From the cell containing the given text, extract its center point as [X, Y] coordinate. 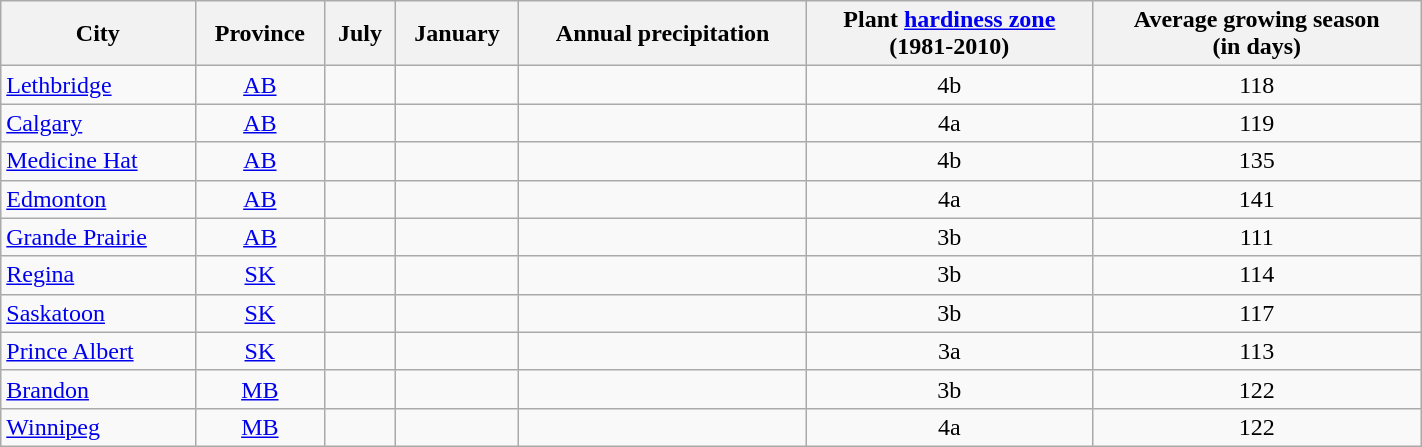
118 [1256, 85]
City [98, 34]
Grande Prairie [98, 237]
Province [260, 34]
Regina [98, 275]
Annual precipitation [663, 34]
Lethbridge [98, 85]
Calgary [98, 123]
113 [1256, 351]
141 [1256, 199]
Winnipeg [98, 427]
111 [1256, 237]
135 [1256, 161]
119 [1256, 123]
117 [1256, 313]
Medicine Hat [98, 161]
Saskatoon [98, 313]
3a [949, 351]
July [360, 34]
Brandon [98, 389]
Average growing season(in days) [1256, 34]
Prince Albert [98, 351]
Edmonton [98, 199]
January [456, 34]
Plant hardiness zone(1981-2010) [949, 34]
114 [1256, 275]
